From the cell containing the given text, extract its center point as [x, y] coordinate. 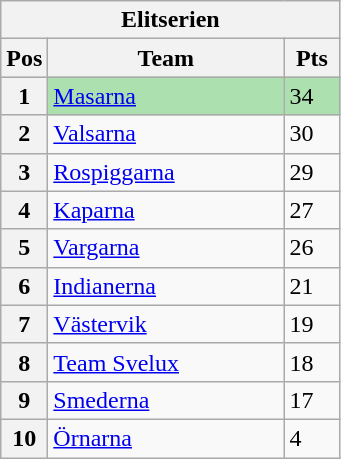
7 [24, 324]
30 [312, 134]
Örnarna [166, 438]
Kaparna [166, 210]
21 [312, 286]
17 [312, 400]
2 [24, 134]
Pos [24, 58]
Masarna [166, 96]
8 [24, 362]
5 [24, 248]
27 [312, 210]
Vargarna [166, 248]
Elitserien [170, 20]
29 [312, 172]
19 [312, 324]
9 [24, 400]
Pts [312, 58]
Smederna [166, 400]
Indianerna [166, 286]
26 [312, 248]
Rospiggarna [166, 172]
6 [24, 286]
Västervik [166, 324]
3 [24, 172]
Team Svelux [166, 362]
Team [166, 58]
18 [312, 362]
34 [312, 96]
10 [24, 438]
Valsarna [166, 134]
1 [24, 96]
